Locate the cell with the specified text and output its (x, y) center coordinate. 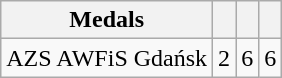
2 (224, 58)
AZS AWFiS Gdańsk (107, 58)
Medals (107, 20)
